Capture the cell that displays the provided text and extract its [X, Y] central coordinate. 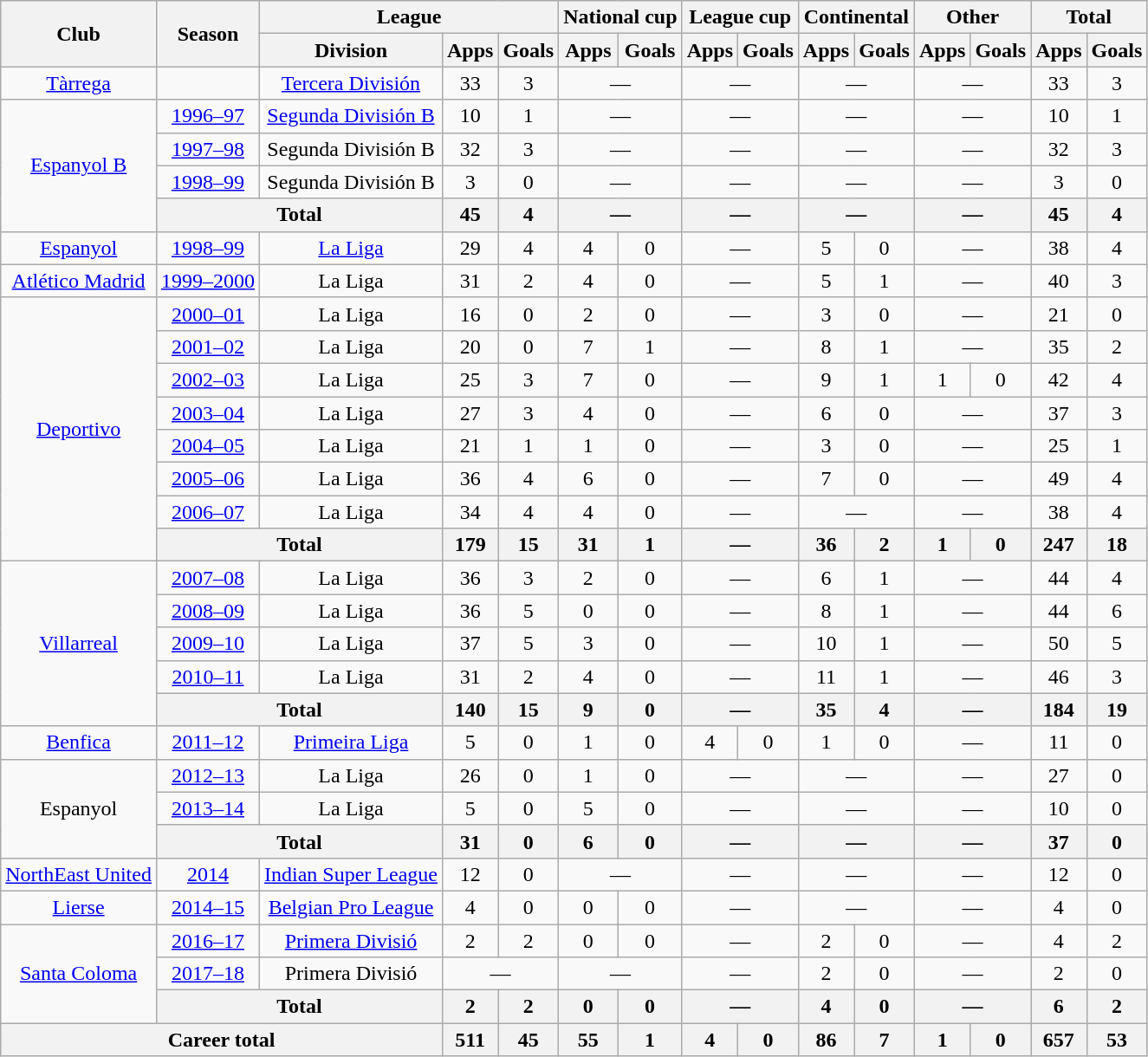
42 [1059, 379]
Career total [222, 1040]
511 [470, 1040]
2009–10 [208, 644]
49 [1059, 479]
NorthEast United [79, 874]
46 [1059, 677]
Division [352, 50]
Villarreal [79, 644]
26 [470, 775]
Primeira Liga [352, 742]
Espanyol B [79, 165]
34 [470, 512]
179 [470, 545]
2010–11 [208, 677]
2016–17 [208, 940]
1996–97 [208, 116]
Belgian Pro League [352, 907]
League cup [740, 17]
Indian Super League [352, 874]
2011–12 [208, 742]
20 [470, 347]
Santa Coloma [79, 973]
Club [79, 34]
2002–03 [208, 379]
2007–08 [208, 578]
2005–06 [208, 479]
2008–09 [208, 611]
National cup [620, 17]
Lierse [79, 907]
247 [1059, 545]
Season [208, 34]
Tàrrega [79, 83]
Atlético Madrid [79, 281]
League [409, 17]
184 [1059, 710]
Other [972, 17]
Deportivo [79, 429]
2012–13 [208, 775]
86 [826, 1040]
40 [1059, 281]
55 [588, 1040]
1997–98 [208, 149]
50 [1059, 644]
Continental [856, 17]
2014 [208, 874]
2006–07 [208, 512]
2017–18 [208, 974]
53 [1117, 1040]
2003–04 [208, 413]
2001–02 [208, 347]
2013–14 [208, 808]
2014–15 [208, 907]
2004–05 [208, 446]
Tercera División [352, 83]
19 [1117, 710]
140 [470, 710]
18 [1117, 545]
657 [1059, 1040]
16 [470, 314]
Benfica [79, 742]
2000–01 [208, 314]
29 [470, 248]
1999–2000 [208, 281]
